Provide the (X, Y) coordinate of the cell's center where the given text is located.  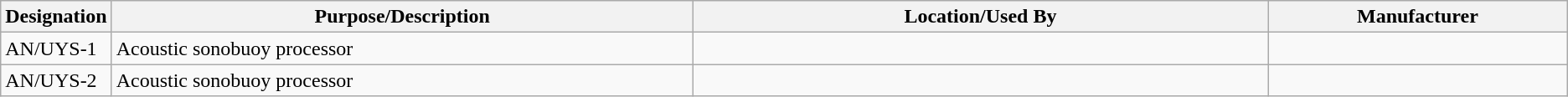
Purpose/Description (402, 17)
AN/UYS-2 (56, 80)
Manufacturer (1418, 17)
Designation (56, 17)
AN/UYS-1 (56, 48)
Location/Used By (980, 17)
